Extract the [x, y] coordinate from the center of the cell holding the provided text.  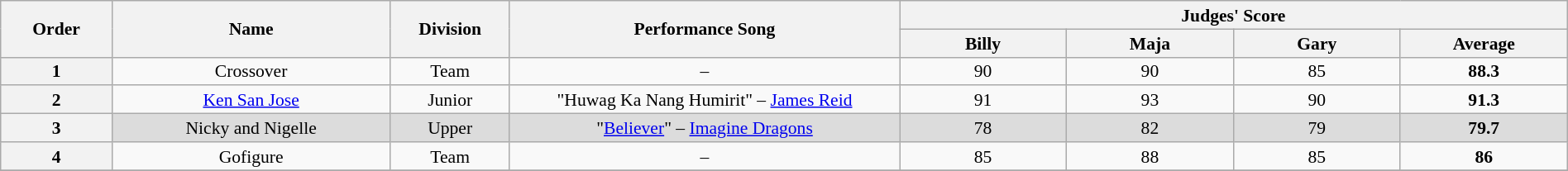
Maja [1150, 43]
86 [1484, 156]
Gofigure [251, 156]
Nicky and Nigelle [251, 128]
91.3 [1484, 100]
79.7 [1484, 128]
1 [56, 71]
93 [1150, 100]
Crossover [251, 71]
88 [1150, 156]
"Huwag Ka Nang Humirit" – James Reid [705, 100]
Division [450, 29]
Billy [983, 43]
Judges' Score [1234, 15]
Name [251, 29]
3 [56, 128]
91 [983, 100]
Gary [1317, 43]
82 [1150, 128]
Average [1484, 43]
"Believer" – Imagine Dragons [705, 128]
78 [983, 128]
Upper [450, 128]
88.3 [1484, 71]
2 [56, 100]
Junior [450, 100]
4 [56, 156]
Performance Song [705, 29]
Ken San Jose [251, 100]
Order [56, 29]
79 [1317, 128]
